Extract the (X, Y) coordinate from the center of the cell holding the provided text.  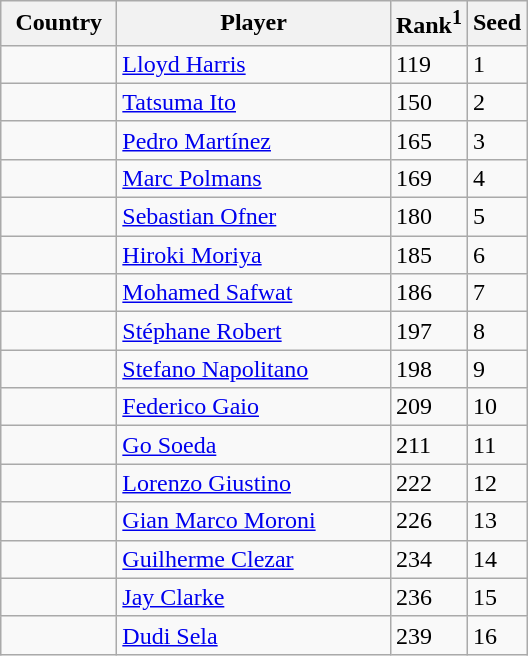
Guilherme Clezar (254, 559)
Lloyd Harris (254, 64)
Tatsuma Ito (254, 102)
Hiroki Moriya (254, 255)
Dudi Sela (254, 635)
186 (428, 293)
180 (428, 217)
Mohamed Safwat (254, 293)
Player (254, 24)
9 (496, 369)
Go Soeda (254, 445)
198 (428, 369)
14 (496, 559)
222 (428, 483)
Federico Gaio (254, 407)
169 (428, 178)
Country (59, 24)
16 (496, 635)
13 (496, 521)
197 (428, 331)
5 (496, 217)
6 (496, 255)
Sebastian Ofner (254, 217)
Jay Clarke (254, 597)
2 (496, 102)
3 (496, 140)
Seed (496, 24)
8 (496, 331)
Stéphane Robert (254, 331)
Stefano Napolitano (254, 369)
Rank1 (428, 24)
Marc Polmans (254, 178)
15 (496, 597)
185 (428, 255)
239 (428, 635)
165 (428, 140)
209 (428, 407)
211 (428, 445)
10 (496, 407)
236 (428, 597)
Pedro Martínez (254, 140)
1 (496, 64)
150 (428, 102)
Lorenzo Giustino (254, 483)
119 (428, 64)
4 (496, 178)
11 (496, 445)
226 (428, 521)
7 (496, 293)
234 (428, 559)
12 (496, 483)
Gian Marco Moroni (254, 521)
